Capture the cell that displays the provided text and extract its [X, Y] central coordinate. 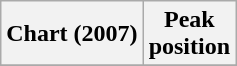
Peakposition [189, 34]
Chart (2007) [72, 34]
